Detect which cell encompasses the target text, then output its [x, y] center coordinate. 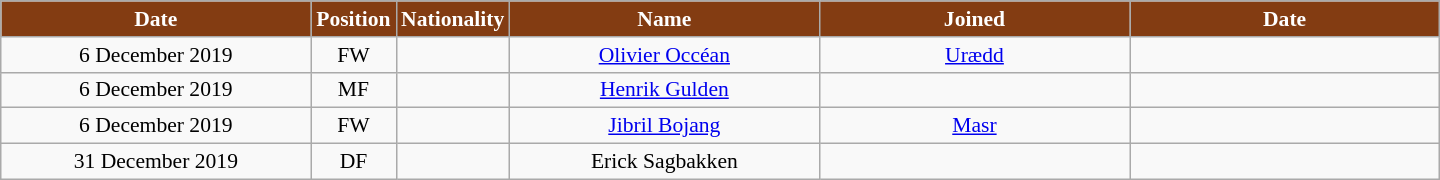
31 December 2019 [156, 162]
Urædd [974, 55]
Joined [974, 19]
Henrik Gulden [664, 90]
Olivier Occéan [664, 55]
Name [664, 19]
MF [354, 90]
Masr [974, 126]
DF [354, 162]
Erick Sagbakken [664, 162]
Position [354, 19]
Jibril Bojang [664, 126]
Nationality [452, 19]
